Determine the [x, y] coordinate at the center of the cell enclosing the given text.  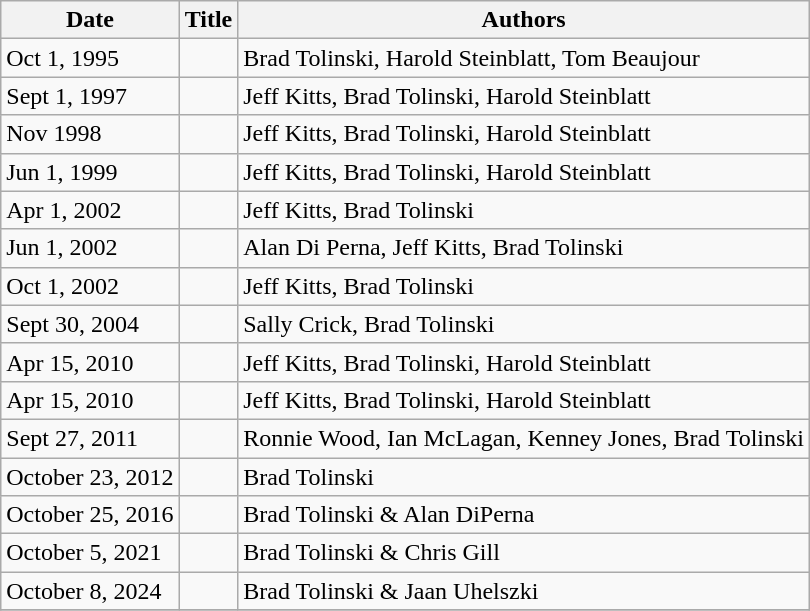
October 23, 2012 [90, 477]
Sept 30, 2004 [90, 324]
Title [208, 20]
Authors [524, 20]
Jun 1, 2002 [90, 248]
Date [90, 20]
Brad Tolinski [524, 477]
Oct 1, 1995 [90, 58]
Sally Crick, Brad Tolinski [524, 324]
Ronnie Wood, Ian McLagan, Kenney Jones, Brad Tolinski [524, 438]
Sept 1, 1997 [90, 96]
October 25, 2016 [90, 515]
Brad Tolinski & Chris Gill [524, 553]
Jun 1, 1999 [90, 172]
Oct 1, 2002 [90, 286]
October 8, 2024 [90, 591]
Nov 1998 [90, 134]
October 5, 2021 [90, 553]
Sept 27, 2011 [90, 438]
Apr 1, 2002 [90, 210]
Brad Tolinski & Alan DiPerna [524, 515]
Brad Tolinski, Harold Steinblatt, Tom Beaujour [524, 58]
Alan Di Perna, Jeff Kitts, Brad Tolinski [524, 248]
Brad Tolinski & Jaan Uhelszki [524, 591]
